Determine the (x, y) coordinate at the center of the cell enclosing the given text.  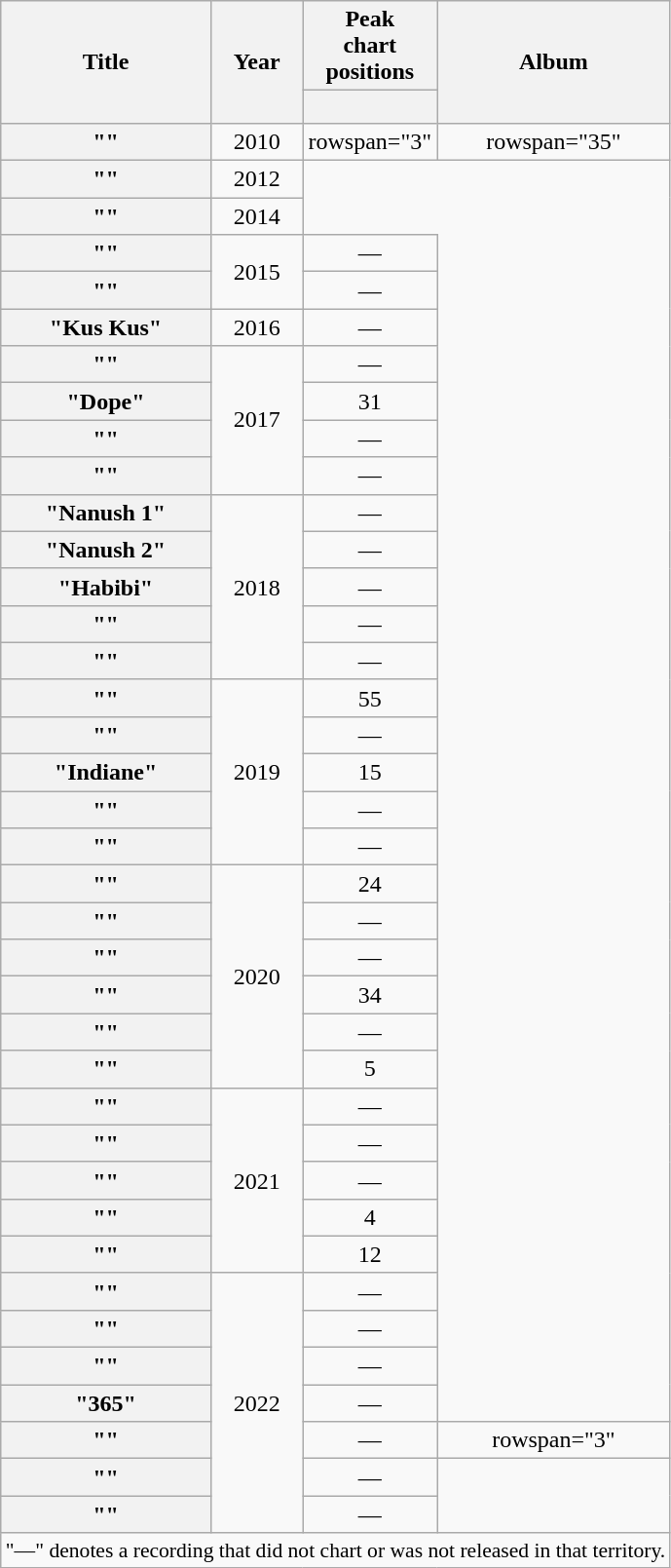
2016 (257, 327)
55 (370, 698)
"365" (106, 1403)
rowspan="35" (553, 141)
"Dope" (106, 402)
Peakchartpositions (370, 46)
2012 (257, 179)
Title (106, 62)
2021 (257, 1180)
Year (257, 62)
2020 (257, 976)
"Indiane" (106, 773)
24 (370, 884)
31 (370, 402)
"Nanush 1" (106, 513)
4 (370, 1217)
2015 (257, 272)
2014 (257, 216)
2022 (257, 1402)
Album (553, 62)
2018 (257, 587)
"Habibi" (106, 587)
"—" denotes a recording that did not chart or was not released in that territory. (336, 1550)
34 (370, 995)
2010 (257, 141)
5 (370, 1069)
"Kus Kus" (106, 327)
2017 (257, 420)
12 (370, 1254)
"Nanush 2" (106, 550)
2019 (257, 772)
15 (370, 773)
